Pinpoint the cell where the given text exists, returning its [X, Y] midpoint coordinate. 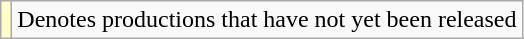
Denotes productions that have not yet been released [267, 20]
